For the text-containing cell, return its midpoint in [X, Y] coordinate format. 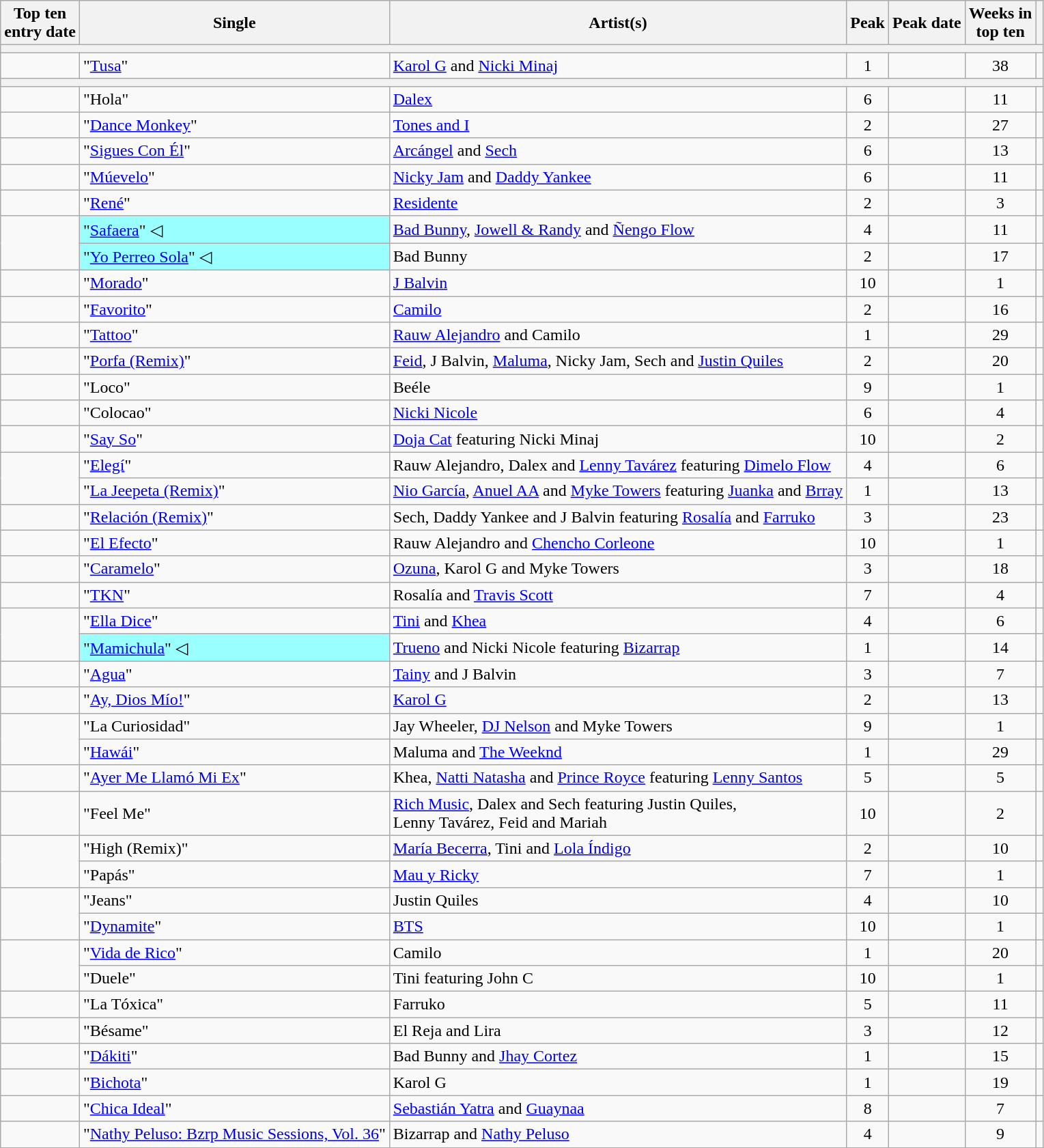
"Colocao" [234, 413]
"Dákiti" [234, 1056]
Jay Wheeler, DJ Nelson and Myke Towers [618, 726]
"Agua" [234, 674]
"Papás" [234, 874]
"Ayer Me Llamó Mi Ex" [234, 778]
"Tattoo" [234, 335]
BTS [618, 926]
Tainy and J Balvin [618, 674]
"Feel Me" [234, 813]
23 [1000, 517]
"Chica Ideal" [234, 1108]
María Becerra, Tini and Lola Índigo [618, 848]
"Caramelo" [234, 569]
15 [1000, 1056]
"René" [234, 203]
Karol G and Nicki Minaj [618, 66]
"Porfa (Remix)" [234, 361]
Artist(s) [618, 23]
"El Efecto" [234, 543]
"Sigues Con Él" [234, 151]
"Relación (Remix)" [234, 517]
"High (Remix)" [234, 848]
Nio García, Anuel AA and Myke Towers featuring Juanka and Brray [618, 491]
Rauw Alejandro and Chencho Corleone [618, 543]
38 [1000, 66]
Sebastián Yatra and Guaynaa [618, 1108]
"Vida de Rico" [234, 953]
"Hawái" [234, 752]
Rauw Alejandro and Camilo [618, 335]
18 [1000, 569]
Khea, Natti Natasha and Prince Royce featuring Lenny Santos [618, 778]
12 [1000, 1031]
27 [1000, 125]
Sech, Daddy Yankee and J Balvin featuring Rosalía and Farruko [618, 517]
Bad Bunny, Jowell & Randy and Ñengo Flow [618, 229]
"La Curiosidad" [234, 726]
Single [234, 23]
"La Tóxica" [234, 1005]
"Tusa" [234, 66]
"Hola" [234, 99]
Trueno and Nicki Nicole featuring Bizarrap [618, 647]
"Duele" [234, 979]
"Múevelo" [234, 177]
19 [1000, 1082]
Justin Quiles [618, 900]
"Mamichula" ◁ [234, 647]
"Safaera" ◁ [234, 229]
"Dance Monkey" [234, 125]
Rosalía and Travis Scott [618, 595]
"TKN" [234, 595]
"Loco" [234, 387]
Arcángel and Sech [618, 151]
"Ella Dice" [234, 621]
Bad Bunny and Jhay Cortez [618, 1056]
Peak [868, 23]
"Dynamite" [234, 926]
Nicki Nicole [618, 413]
Bizarrap and Nathy Peluso [618, 1134]
Weeks intop ten [1000, 23]
Bad Bunny [618, 257]
Farruko [618, 1005]
"Bésame" [234, 1031]
Feid, J Balvin, Maluma, Nicky Jam, Sech and Justin Quiles [618, 361]
Rich Music, Dalex and Sech featuring Justin Quiles, Lenny Tavárez, Feid and Mariah [618, 813]
Rauw Alejandro, Dalex and Lenny Tavárez featuring Dimelo Flow [618, 465]
"Morado" [234, 283]
8 [868, 1108]
El Reja and Lira [618, 1031]
Beéle [618, 387]
J Balvin [618, 283]
"Bichota" [234, 1082]
"Say So" [234, 439]
Maluma and The Weeknd [618, 752]
"Favorito" [234, 309]
Top tenentry date [40, 23]
Doja Cat featuring Nicki Minaj [618, 439]
"Yo Perreo Sola" ◁ [234, 257]
"Ay, Dios Mío!" [234, 700]
"La Jeepeta (Remix)" [234, 491]
Dalex [618, 99]
16 [1000, 309]
Ozuna, Karol G and Myke Towers [618, 569]
"Elegí" [234, 465]
Tones and I [618, 125]
Mau y Ricky [618, 874]
17 [1000, 257]
Peak date [927, 23]
Nicky Jam and Daddy Yankee [618, 177]
"Jeans" [234, 900]
14 [1000, 647]
Residente [618, 203]
"Nathy Peluso: Bzrp Music Sessions, Vol. 36" [234, 1134]
Tini and Khea [618, 621]
Tini featuring John C [618, 979]
